Provide the [X, Y] coordinate of the cell's center where the given text is located.  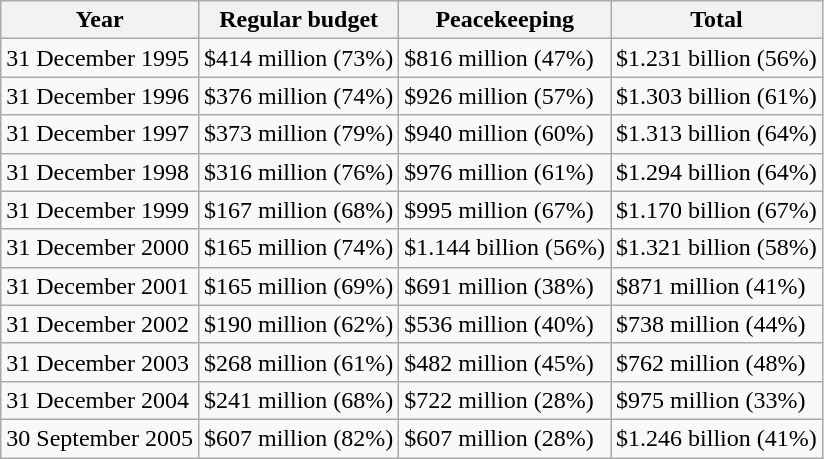
$722 million (28%) [505, 400]
$738 million (44%) [717, 324]
$376 million (74%) [298, 96]
$691 million (38%) [505, 286]
31 December 2003 [100, 362]
$1.321 billion (58%) [717, 248]
Peacekeeping [505, 20]
31 December 1996 [100, 96]
$1.144 billion (56%) [505, 248]
$816 million (47%) [505, 58]
31 December 1995 [100, 58]
31 December 2001 [100, 286]
30 September 2005 [100, 438]
$414 million (73%) [298, 58]
31 December 2000 [100, 248]
$607 million (82%) [298, 438]
$1.313 billion (64%) [717, 134]
$165 million (69%) [298, 286]
$1.246 billion (41%) [717, 438]
$373 million (79%) [298, 134]
31 December 2004 [100, 400]
Year [100, 20]
$976 million (61%) [505, 172]
31 December 1999 [100, 210]
$167 million (68%) [298, 210]
Regular budget [298, 20]
$926 million (57%) [505, 96]
$165 million (74%) [298, 248]
31 December 1998 [100, 172]
31 December 1997 [100, 134]
$482 million (45%) [505, 362]
$1.170 billion (67%) [717, 210]
$1.303 billion (61%) [717, 96]
$241 million (68%) [298, 400]
$190 million (62%) [298, 324]
31 December 2002 [100, 324]
$1.231 billion (56%) [717, 58]
$940 million (60%) [505, 134]
$1.294 billion (64%) [717, 172]
$536 million (40%) [505, 324]
$975 million (33%) [717, 400]
Total [717, 20]
$607 million (28%) [505, 438]
$316 million (76%) [298, 172]
$995 million (67%) [505, 210]
$762 million (48%) [717, 362]
$268 million (61%) [298, 362]
$871 million (41%) [717, 286]
